Locate the cell with the specified text and output its [X, Y] center coordinate. 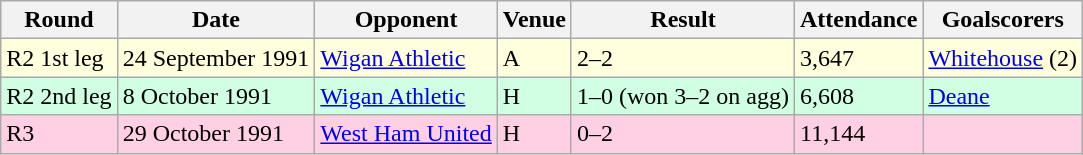
Attendance [859, 20]
0–2 [682, 134]
R2 1st leg [59, 58]
Opponent [406, 20]
24 September 1991 [216, 58]
R3 [59, 134]
29 October 1991 [216, 134]
R2 2nd leg [59, 96]
Date [216, 20]
2–2 [682, 58]
11,144 [859, 134]
6,608 [859, 96]
West Ham United [406, 134]
8 October 1991 [216, 96]
Venue [534, 20]
Whitehouse (2) [1003, 58]
Goalscorers [1003, 20]
A [534, 58]
Round [59, 20]
Result [682, 20]
1–0 (won 3–2 on agg) [682, 96]
Deane [1003, 96]
3,647 [859, 58]
